Search for the cell housing the specified text and yield its (x, y) center coordinate. 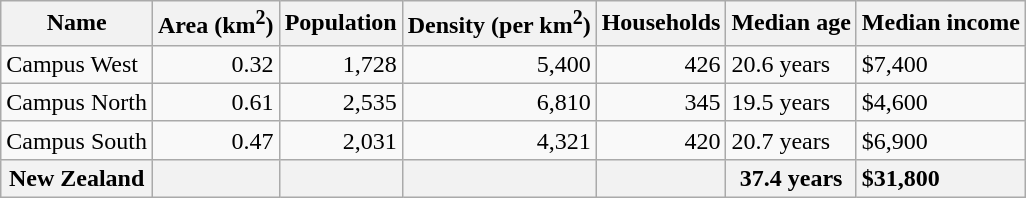
Median age (791, 24)
2,535 (340, 102)
Population (340, 24)
37.4 years (791, 178)
0.32 (216, 64)
$4,600 (940, 102)
Campus South (77, 140)
$7,400 (940, 64)
20.7 years (791, 140)
0.61 (216, 102)
20.6 years (791, 64)
$31,800 (940, 178)
6,810 (499, 102)
Campus North (77, 102)
2,031 (340, 140)
1,728 (340, 64)
420 (661, 140)
New Zealand (77, 178)
426 (661, 64)
Name (77, 24)
Density (per km2) (499, 24)
Median income (940, 24)
Campus West (77, 64)
19.5 years (791, 102)
$6,900 (940, 140)
0.47 (216, 140)
5,400 (499, 64)
4,321 (499, 140)
345 (661, 102)
Households (661, 24)
Area (km2) (216, 24)
